Extract the [x, y] coordinate from the center of the cell holding the provided text.  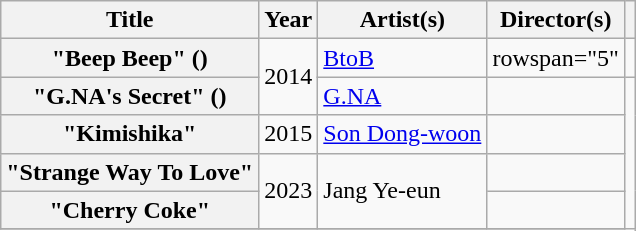
Artist(s) [402, 20]
"Beep Beep" () [130, 58]
2015 [288, 134]
Director(s) [556, 20]
Son Dong-woon [402, 134]
Jang Ye-eun [402, 191]
"Kimishika" [130, 134]
BtoB [402, 58]
Title [130, 20]
2023 [288, 191]
G.NA [402, 96]
"Strange Way To Love" [130, 172]
Year [288, 20]
2014 [288, 77]
rowspan="5" [556, 58]
"G.NA's Secret" () [130, 96]
"Cherry Coke" [130, 210]
